Find where the given text appears and provide that cell's center as [x, y] coordinate. 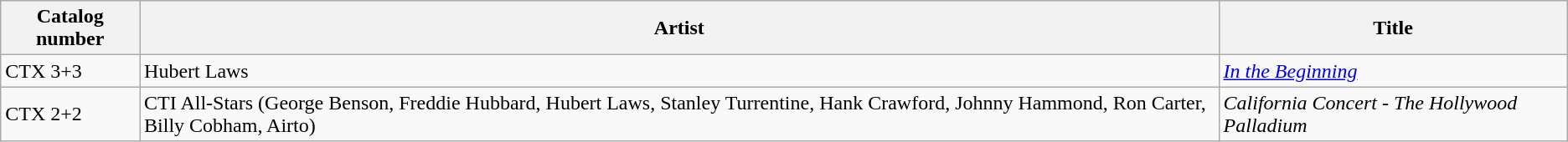
Catalog number [70, 28]
California Concert - The Hollywood Palladium [1393, 114]
CTX 3+3 [70, 71]
CTI All-Stars (George Benson, Freddie Hubbard, Hubert Laws, Stanley Turrentine, Hank Crawford, Johnny Hammond, Ron Carter, Billy Cobham, Airto) [679, 114]
Hubert Laws [679, 71]
Title [1393, 28]
In the Beginning [1393, 71]
Artist [679, 28]
CTX 2+2 [70, 114]
